Return the [x, y] coordinate for the center point of the cell that contains the specified text.  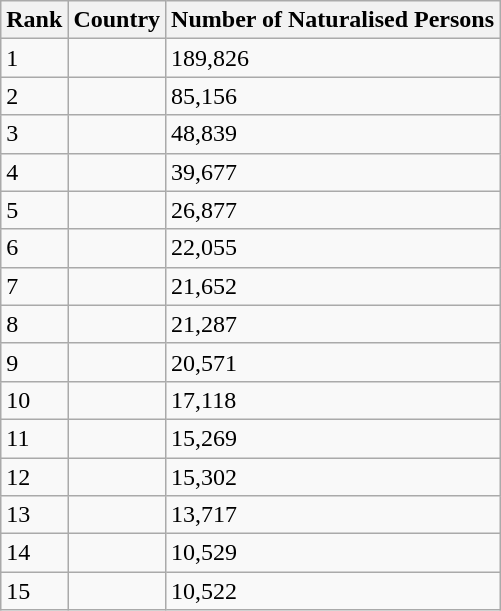
2 [34, 96]
85,156 [333, 96]
Number of Naturalised Persons [333, 20]
13 [34, 515]
1 [34, 58]
10,529 [333, 553]
9 [34, 362]
7 [34, 286]
13,717 [333, 515]
12 [34, 477]
26,877 [333, 210]
10 [34, 400]
17,118 [333, 400]
189,826 [333, 58]
14 [34, 553]
21,287 [333, 324]
8 [34, 324]
15 [34, 591]
22,055 [333, 248]
5 [34, 210]
20,571 [333, 362]
6 [34, 248]
11 [34, 438]
Rank [34, 20]
21,652 [333, 286]
10,522 [333, 591]
48,839 [333, 134]
4 [34, 172]
39,677 [333, 172]
3 [34, 134]
Country [117, 20]
15,269 [333, 438]
15,302 [333, 477]
